Extract the (x, y) coordinate from the center of the cell holding the provided text.  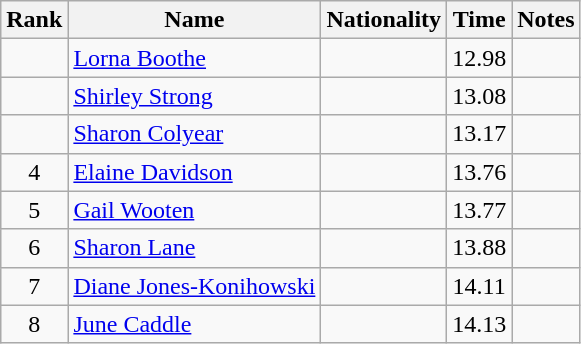
Nationality (384, 20)
6 (34, 248)
13.76 (480, 172)
14.11 (480, 286)
13.88 (480, 248)
12.98 (480, 58)
Rank (34, 20)
5 (34, 210)
13.77 (480, 210)
7 (34, 286)
Time (480, 20)
14.13 (480, 324)
8 (34, 324)
Name (194, 20)
4 (34, 172)
Lorna Boothe (194, 58)
13.08 (480, 96)
Elaine Davidson (194, 172)
Sharon Colyear (194, 134)
Shirley Strong (194, 96)
13.17 (480, 134)
June Caddle (194, 324)
Diane Jones-Konihowski (194, 286)
Sharon Lane (194, 248)
Notes (546, 20)
Gail Wooten (194, 210)
